Identify which cell holds the provided text, then report its (x, y) central coordinate. 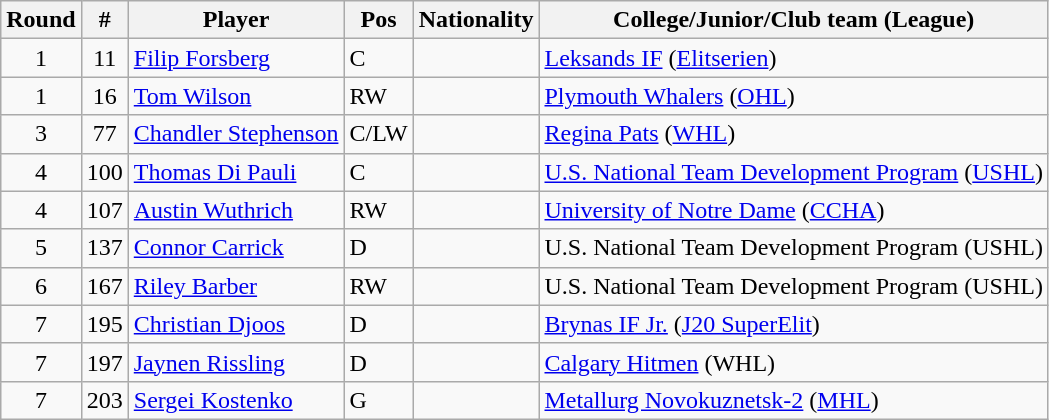
Tom Wilson (236, 96)
Nationality (476, 20)
C/LW (378, 134)
Thomas Di Pauli (236, 172)
# (104, 20)
197 (104, 362)
Connor Carrick (236, 248)
203 (104, 400)
Riley Barber (236, 286)
137 (104, 248)
11 (104, 58)
16 (104, 96)
167 (104, 286)
5 (41, 248)
77 (104, 134)
Round (41, 20)
Filip Forsberg (236, 58)
Pos (378, 20)
College/Junior/Club team (League) (794, 20)
Jaynen Rissling (236, 362)
Sergei Kostenko (236, 400)
3 (41, 134)
Chandler Stephenson (236, 134)
6 (41, 286)
Brynas IF Jr. (J20 SuperElit) (794, 324)
Christian Djoos (236, 324)
Calgary Hitmen (WHL) (794, 362)
Plymouth Whalers (OHL) (794, 96)
Regina Pats (WHL) (794, 134)
Player (236, 20)
Leksands IF (Elitserien) (794, 58)
195 (104, 324)
Austin Wuthrich (236, 210)
Metallurg Novokuznetsk-2 (MHL) (794, 400)
107 (104, 210)
100 (104, 172)
G (378, 400)
University of Notre Dame (CCHA) (794, 210)
